Output the (X, Y) coordinate of the center of the cell containing the given text.  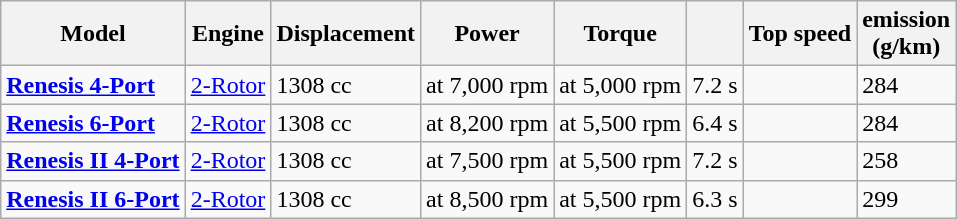
emission(g/km) (906, 34)
at 7,500 rpm (488, 161)
at 7,000 rpm (488, 85)
at 8,500 rpm (488, 199)
Engine (228, 34)
Power (488, 34)
299 (906, 199)
Displacement (346, 34)
at 8,200 rpm (488, 123)
Top speed (800, 34)
Renesis 6-Port (93, 123)
Renesis II 6-Port (93, 199)
6.3 s (715, 199)
Renesis II 4-Port (93, 161)
at 5,000 rpm (620, 85)
Renesis 4-Port (93, 85)
6.4 s (715, 123)
258 (906, 161)
Torque (620, 34)
Model (93, 34)
